Return the [X, Y] coordinate for the center point of the cell that contains the specified text.  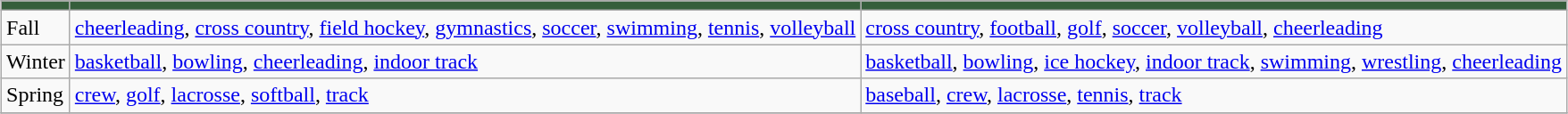
Spring [36, 95]
basketball, bowling, cheerleading, indoor track [464, 61]
cheerleading, cross country, field hockey, gymnastics, soccer, swimming, tennis, volleyball [464, 28]
baseball, crew, lacrosse, tennis, track [1214, 95]
cross country, football, golf, soccer, volleyball, cheerleading [1214, 28]
Fall [36, 28]
Winter [36, 61]
crew, golf, lacrosse, softball, track [464, 95]
basketball, bowling, ice hockey, indoor track, swimming, wrestling, cheerleading [1214, 61]
